Determine the (X, Y) coordinate at the center of the cell enclosing the given text.  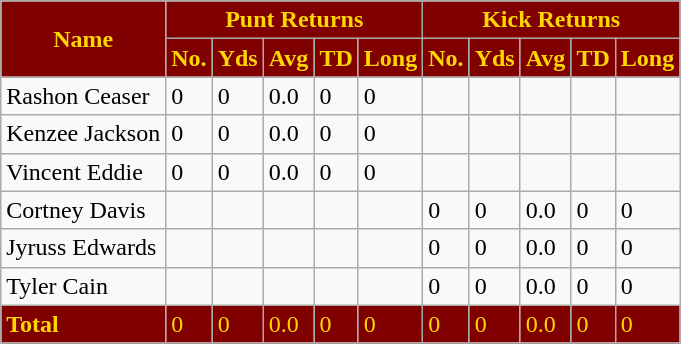
Tyler Cain (84, 286)
Rashon Ceaser (84, 96)
Vincent Eddie (84, 172)
Kenzee Jackson (84, 134)
Jyruss Edwards (84, 248)
Total (84, 324)
Kick Returns (552, 20)
Punt Returns (294, 20)
Name (84, 39)
Cortney Davis (84, 210)
